Capture the cell that displays the provided text and extract its (x, y) central coordinate. 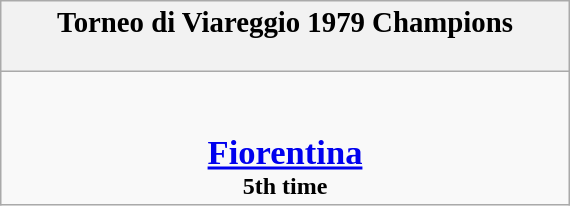
Torneo di Viareggio 1979 Champions (284, 36)
Fiorentina5th time (284, 138)
